Determine the (X, Y) coordinate at the center of the cell enclosing the given text.  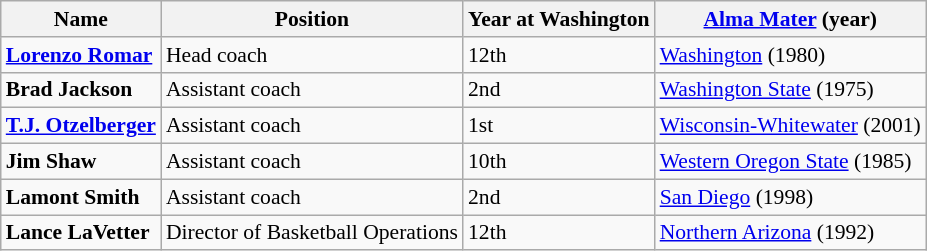
Lance LaVetter (81, 233)
Position (312, 19)
Wisconsin-Whitewater (2001) (790, 126)
Name (81, 19)
Jim Shaw (81, 162)
Brad Jackson (81, 90)
10th (559, 162)
Lorenzo Romar (81, 55)
Northern Arizona (1992) (790, 233)
Washington (1980) (790, 55)
T.J. Otzelberger (81, 126)
Head coach (312, 55)
Washington State (1975) (790, 90)
Year at Washington (559, 19)
Lamont Smith (81, 197)
San Diego (1998) (790, 197)
Alma Mater (year) (790, 19)
Western Oregon State (1985) (790, 162)
1st (559, 126)
Director of Basketball Operations (312, 233)
